Detect which cell encompasses the target text, then output its (x, y) center coordinate. 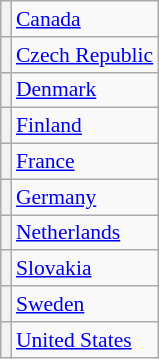
Czech Republic (84, 55)
France (84, 162)
Canada (84, 19)
Germany (84, 197)
Netherlands (84, 233)
United States (84, 340)
Denmark (84, 90)
Slovakia (84, 269)
Finland (84, 126)
Sweden (84, 304)
